Scan for the cell matching the given text and deliver its [x, y] coordinate at center. 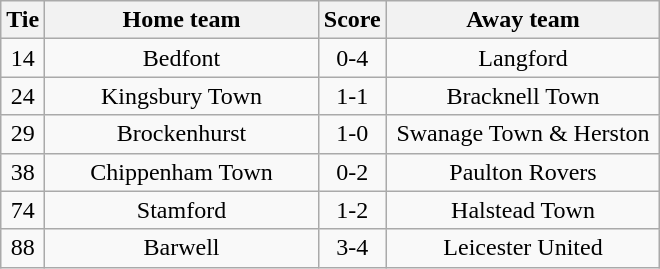
1-2 [352, 210]
Tie [23, 20]
Away team [523, 20]
Paulton Rovers [523, 172]
0-4 [352, 58]
1-0 [352, 134]
Bracknell Town [523, 96]
0-2 [352, 172]
74 [23, 210]
Swanage Town & Herston [523, 134]
Leicester United [523, 248]
Halstead Town [523, 210]
88 [23, 248]
24 [23, 96]
1-1 [352, 96]
Stamford [182, 210]
Bedfont [182, 58]
Langford [523, 58]
Barwell [182, 248]
29 [23, 134]
Home team [182, 20]
Chippenham Town [182, 172]
14 [23, 58]
Brockenhurst [182, 134]
38 [23, 172]
Score [352, 20]
3-4 [352, 248]
Kingsbury Town [182, 96]
